Identify which cell holds the provided text, then report its [x, y] central coordinate. 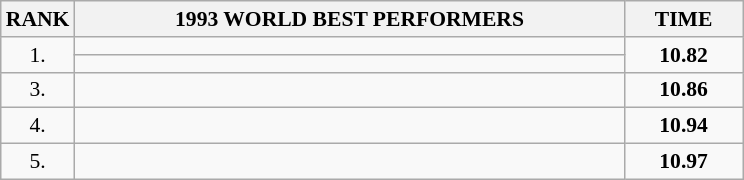
1. [38, 55]
5. [38, 162]
RANK [38, 19]
10.97 [684, 162]
TIME [684, 19]
10.94 [684, 126]
4. [38, 126]
3. [38, 90]
1993 WORLD BEST PERFORMERS [349, 19]
10.82 [684, 55]
10.86 [684, 90]
